From the cell containing the given text, extract its center point as (x, y) coordinate. 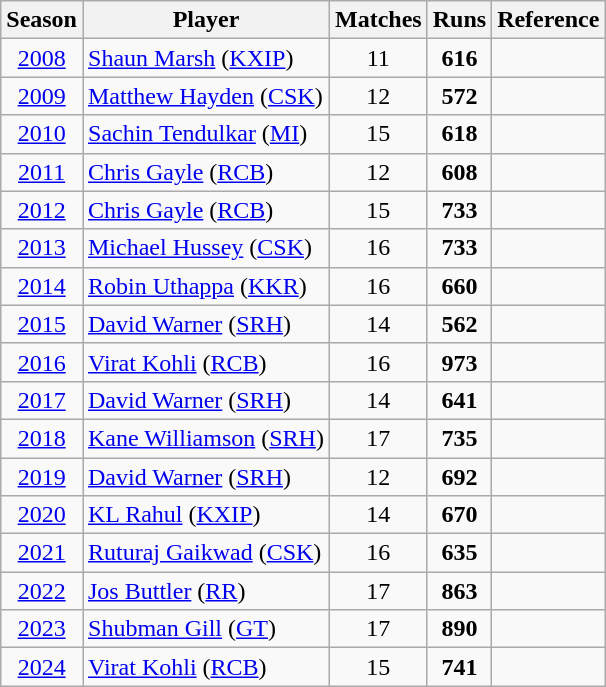
608 (459, 172)
635 (459, 553)
Runs (459, 20)
692 (459, 477)
890 (459, 629)
Player (206, 20)
Robin Uthappa (KKR) (206, 286)
741 (459, 667)
572 (459, 96)
Jos Buttler (RR) (206, 591)
641 (459, 400)
562 (459, 324)
Season (42, 20)
2011 (42, 172)
973 (459, 362)
660 (459, 286)
Ruturaj Gaikwad (CSK) (206, 553)
2022 (42, 591)
2021 (42, 553)
2009 (42, 96)
863 (459, 591)
2018 (42, 438)
Michael Hussey (CSK) (206, 248)
Shubman Gill (GT) (206, 629)
2023 (42, 629)
2008 (42, 58)
11 (378, 58)
Matches (378, 20)
2015 (42, 324)
2014 (42, 286)
Matthew Hayden (CSK) (206, 96)
KL Rahul (KXIP) (206, 515)
2016 (42, 362)
616 (459, 58)
Sachin Tendulkar (MI) (206, 134)
2010 (42, 134)
Shaun Marsh (KXIP) (206, 58)
2024 (42, 667)
2013 (42, 248)
Reference (548, 20)
2019 (42, 477)
618 (459, 134)
2017 (42, 400)
2020 (42, 515)
2012 (42, 210)
735 (459, 438)
670 (459, 515)
Kane Williamson (SRH) (206, 438)
